Find where the given text appears and provide that cell's center as [x, y] coordinate. 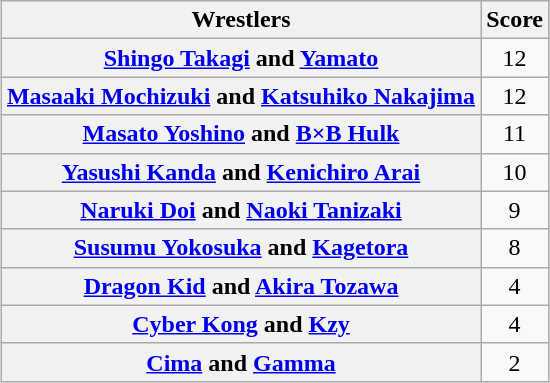
Yasushi Kanda and Kenichiro Arai [240, 172]
9 [515, 210]
11 [515, 134]
Masato Yoshino and B×B Hulk [240, 134]
Wrestlers [240, 20]
Masaaki Mochizuki and Katsuhiko Nakajima [240, 96]
Naruki Doi and Naoki Tanizaki [240, 210]
2 [515, 362]
10 [515, 172]
Dragon Kid and Akira Tozawa [240, 286]
Score [515, 20]
Shingo Takagi and Yamato [240, 58]
Susumu Yokosuka and Kagetora [240, 248]
Cima and Gamma [240, 362]
8 [515, 248]
Cyber Kong and Kzy [240, 324]
